Locate the cell with the specified text and output its [X, Y] center coordinate. 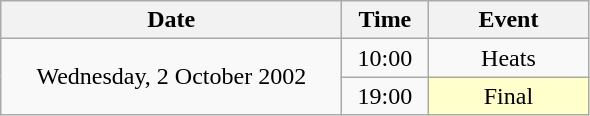
Event [508, 20]
Date [172, 20]
Final [508, 96]
10:00 [385, 58]
19:00 [385, 96]
Time [385, 20]
Heats [508, 58]
Wednesday, 2 October 2002 [172, 77]
